Identify which cell holds the provided text, then report its (X, Y) central coordinate. 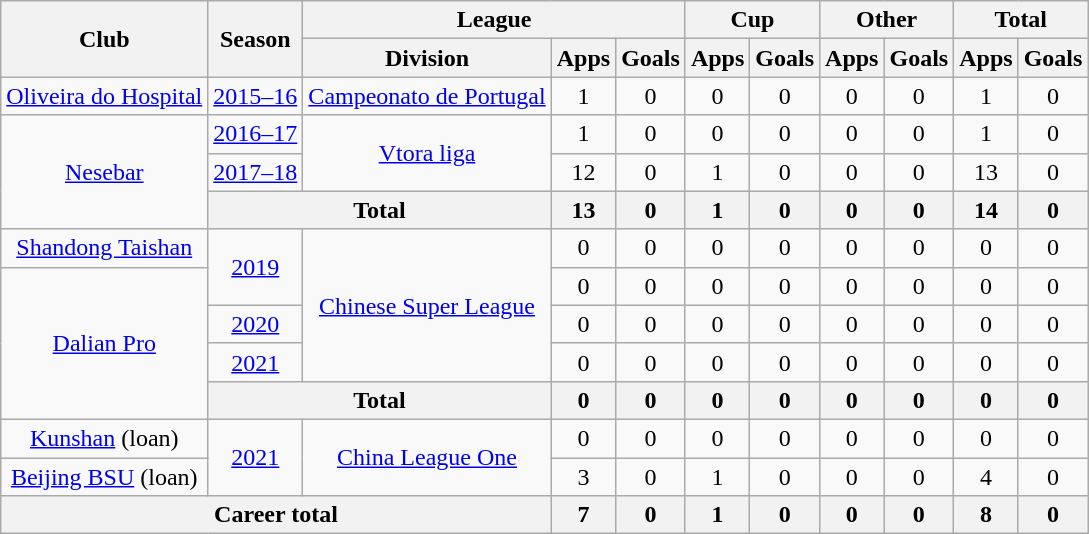
Oliveira do Hospital (104, 96)
Dalian Pro (104, 343)
3 (583, 477)
12 (583, 172)
Beijing BSU (loan) (104, 477)
Shandong Taishan (104, 248)
2016–17 (256, 134)
Nesebar (104, 172)
Season (256, 39)
4 (986, 477)
Campeonato de Portugal (427, 96)
Career total (276, 515)
Vtora liga (427, 153)
7 (583, 515)
2019 (256, 267)
14 (986, 210)
Other (887, 20)
League (494, 20)
2020 (256, 324)
Club (104, 39)
Cup (752, 20)
Kunshan (loan) (104, 438)
8 (986, 515)
2017–18 (256, 172)
Division (427, 58)
Chinese Super League (427, 305)
2015–16 (256, 96)
China League One (427, 457)
